Extract the [X, Y] coordinate from the center of the cell holding the provided text.  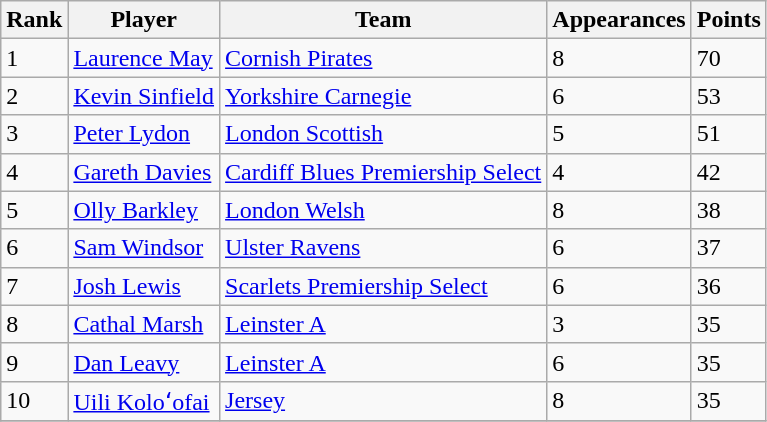
Player [144, 20]
42 [728, 172]
Josh Lewis [144, 286]
Dan Leavy [144, 362]
Points [728, 20]
Sam Windsor [144, 248]
51 [728, 134]
Rank [34, 20]
Scarlets Premiership Select [384, 286]
36 [728, 286]
Laurence May [144, 58]
Olly Barkley [144, 210]
37 [728, 248]
Jersey [384, 401]
1 [34, 58]
Gareth Davies [144, 172]
London Welsh [384, 210]
Peter Lydon [144, 134]
53 [728, 96]
Cornish Pirates [384, 58]
Cathal Marsh [144, 324]
Appearances [619, 20]
7 [34, 286]
Uili Koloʻofai [144, 401]
9 [34, 362]
Ulster Ravens [384, 248]
Kevin Sinfield [144, 96]
Team [384, 20]
London Scottish [384, 134]
Yorkshire Carnegie [384, 96]
Cardiff Blues Premiership Select [384, 172]
38 [728, 210]
70 [728, 58]
2 [34, 96]
10 [34, 401]
